For the text-containing cell, return its midpoint in (X, Y) coordinate format. 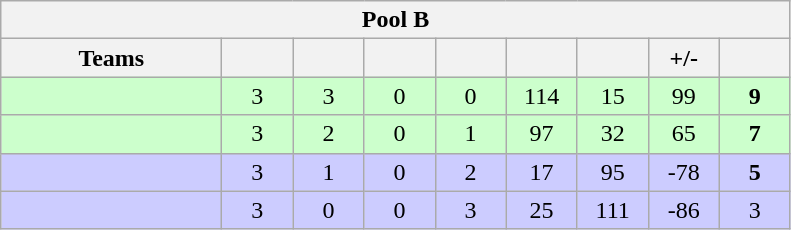
97 (542, 134)
25 (542, 210)
114 (542, 96)
111 (612, 210)
5 (754, 172)
-78 (684, 172)
32 (612, 134)
-86 (684, 210)
95 (612, 172)
Pool B (396, 20)
+/- (684, 58)
Teams (112, 58)
17 (542, 172)
7 (754, 134)
99 (684, 96)
65 (684, 134)
9 (754, 96)
15 (612, 96)
